Locate the cell with the specified text and output its [X, Y] center coordinate. 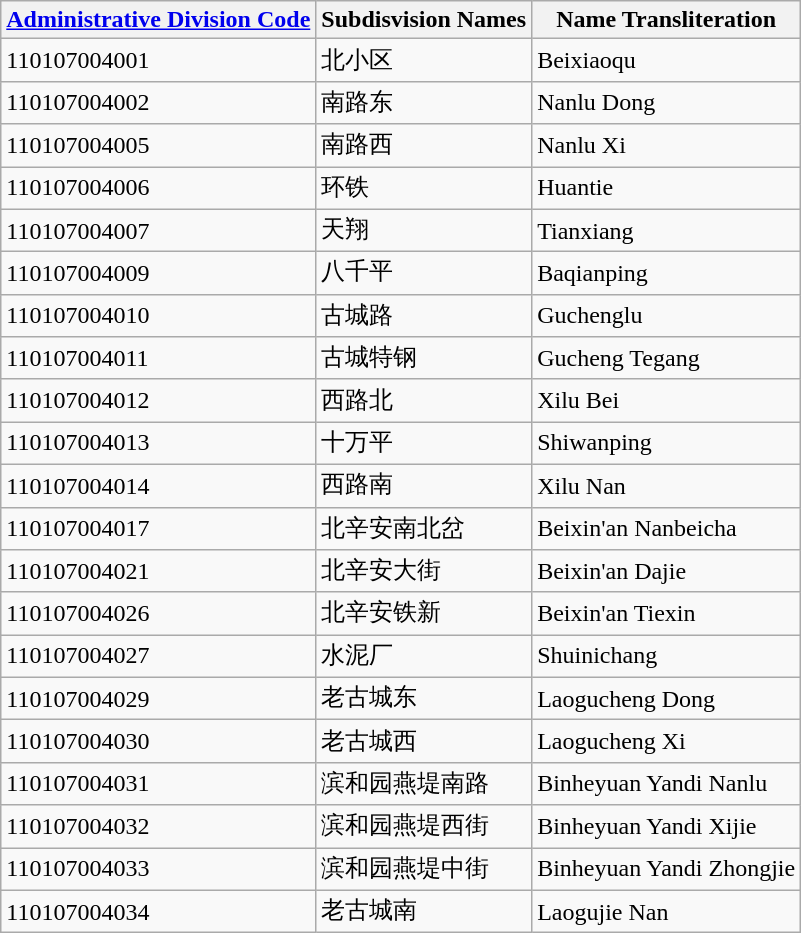
古城特钢 [424, 358]
110107004011 [158, 358]
Xilu Nan [666, 486]
Binheyuan Yandi Xijie [666, 826]
Binheyuan Yandi Zhongjie [666, 870]
滨和园燕堤南路 [424, 784]
Name Transliteration [666, 20]
Subdisvision Names [424, 20]
Nanlu Xi [666, 146]
Guchenglu [666, 316]
110107004021 [158, 572]
水泥厂 [424, 656]
滨和园燕堤西街 [424, 826]
北辛安南北岔 [424, 528]
110107004029 [158, 698]
Beixiaoqu [666, 60]
110107004006 [158, 188]
110107004014 [158, 486]
110107004032 [158, 826]
南路西 [424, 146]
老古城西 [424, 742]
Laogucheng Xi [666, 742]
110107004026 [158, 614]
滨和园燕堤中街 [424, 870]
110107004030 [158, 742]
八千平 [424, 274]
南路东 [424, 102]
Binheyuan Yandi Nanlu [666, 784]
老古城南 [424, 912]
Nanlu Dong [666, 102]
Huantie [666, 188]
110107004034 [158, 912]
Laogucheng Dong [666, 698]
110107004007 [158, 230]
110107004005 [158, 146]
Beixin'an Nanbeicha [666, 528]
天翔 [424, 230]
Shuinichang [666, 656]
Tianxiang [666, 230]
十万平 [424, 444]
Gucheng Tegang [666, 358]
110107004009 [158, 274]
西路北 [424, 400]
Beixin'an Dajie [666, 572]
Administrative Division Code [158, 20]
老古城东 [424, 698]
Laogujie Nan [666, 912]
110107004001 [158, 60]
北小区 [424, 60]
110107004017 [158, 528]
古城路 [424, 316]
Baqianping [666, 274]
110107004002 [158, 102]
110107004012 [158, 400]
北辛安铁新 [424, 614]
西路南 [424, 486]
Xilu Bei [666, 400]
Shiwanping [666, 444]
北辛安大街 [424, 572]
110107004027 [158, 656]
环铁 [424, 188]
110107004013 [158, 444]
110107004010 [158, 316]
110107004031 [158, 784]
Beixin'an Tiexin [666, 614]
110107004033 [158, 870]
